Identify which cell holds the provided text, then report its [x, y] central coordinate. 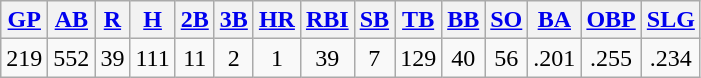
.234 [670, 58]
111 [152, 58]
11 [194, 58]
7 [374, 58]
OBP [611, 20]
TB [418, 20]
129 [418, 58]
2B [194, 20]
40 [464, 58]
SLG [670, 20]
H [152, 20]
219 [24, 58]
2 [234, 58]
1 [276, 58]
R [112, 20]
.201 [554, 58]
HR [276, 20]
BB [464, 20]
RBI [327, 20]
AB [72, 20]
.255 [611, 58]
SB [374, 20]
BA [554, 20]
3B [234, 20]
552 [72, 58]
56 [506, 58]
SO [506, 20]
GP [24, 20]
